Return the [x, y] coordinate for the center point of the cell that contains the specified text.  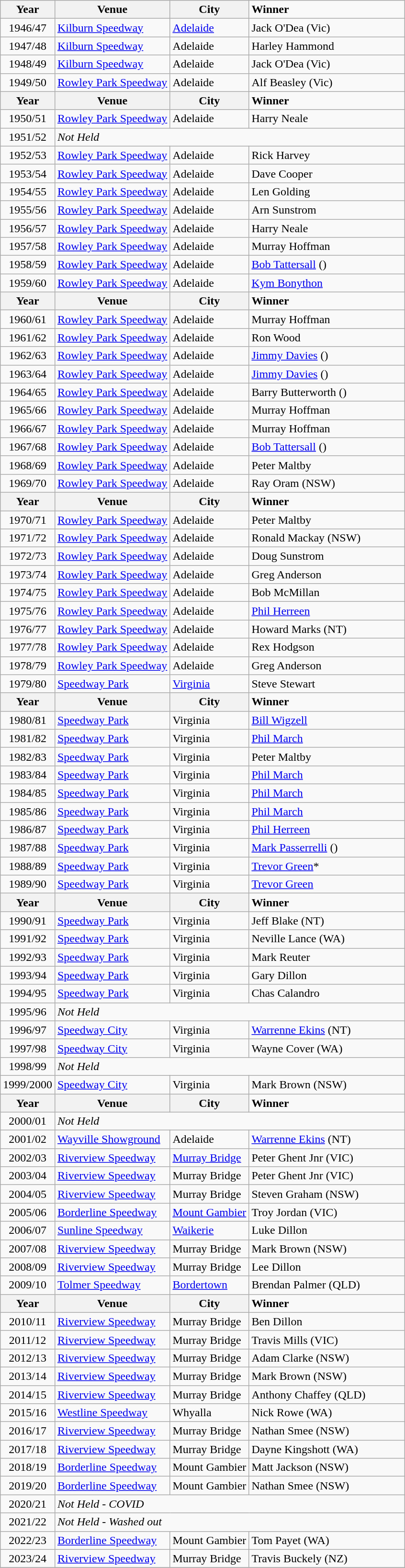
1996/97 [28, 1030]
Mark Passerrelli () [327, 848]
2018/19 [28, 1467]
Not Held - Washed out [230, 1522]
2001/02 [28, 1139]
1968/69 [28, 465]
1971/72 [28, 538]
Tom Payet (WA) [327, 1540]
1952/53 [28, 155]
2008/09 [28, 1267]
2013/14 [28, 1376]
1991/92 [28, 939]
1951/52 [28, 137]
2020/21 [28, 1504]
Travis Mills (VIC) [327, 1340]
Sunline Speedway [112, 1230]
Mark Reuter [327, 957]
2016/17 [28, 1431]
1985/86 [28, 812]
1970/71 [28, 519]
1957/58 [28, 247]
Matt Jackson (NSW) [327, 1467]
1990/91 [28, 921]
Whyalla [210, 1413]
Alf Beasley (Vic) [327, 82]
2012/13 [28, 1358]
Arn Sunstrom [327, 210]
Dayne Kingshott (WA) [327, 1449]
Brendan Palmer (QLD) [327, 1285]
1954/55 [28, 192]
1994/95 [28, 993]
1989/90 [28, 884]
2021/22 [28, 1522]
1967/68 [28, 447]
1947/48 [28, 46]
1966/67 [28, 429]
1976/77 [28, 629]
Bill Wigzell [327, 720]
Rick Harvey [327, 155]
Wayne Cover (WA) [327, 1048]
2011/12 [28, 1340]
1995/96 [28, 1012]
1978/79 [28, 666]
1974/75 [28, 593]
Jeff Blake (NT) [327, 921]
Travis Buckely (NZ) [327, 1558]
1955/56 [28, 210]
1997/98 [28, 1048]
1962/63 [28, 356]
Bordertown [210, 1285]
1998/99 [28, 1066]
2003/04 [28, 1176]
1993/94 [28, 975]
1961/62 [28, 338]
1988/89 [28, 866]
1963/64 [28, 374]
2019/20 [28, 1486]
Gary Dillon [327, 975]
1958/59 [28, 265]
Waikerie [210, 1230]
Lee Dillon [327, 1267]
1948/49 [28, 64]
2023/24 [28, 1558]
1981/82 [28, 738]
1953/54 [28, 173]
Steven Graham (NSW) [327, 1194]
1946/47 [28, 28]
Adam Clarke (NSW) [327, 1358]
1956/57 [28, 228]
2009/10 [28, 1285]
1984/85 [28, 793]
Rex Hodgson [327, 647]
Luke Dillon [327, 1230]
1959/60 [28, 283]
2022/23 [28, 1540]
2007/08 [28, 1249]
1975/76 [28, 611]
1972/73 [28, 556]
Chas Calandro [327, 993]
2002/03 [28, 1158]
Harley Hammond [327, 46]
Len Golding [327, 192]
2010/11 [28, 1321]
2017/18 [28, 1449]
Nick Rowe (WA) [327, 1413]
1965/66 [28, 410]
2014/15 [28, 1395]
Westline Speedway [112, 1413]
2015/16 [28, 1413]
Neville Lance (WA) [327, 939]
1992/93 [28, 957]
Bob McMillan [327, 593]
2006/07 [28, 1230]
1999/2000 [28, 1084]
Ron Wood [327, 338]
2005/06 [28, 1212]
1986/87 [28, 830]
Troy Jordan (VIC) [327, 1212]
Trevor Green [327, 884]
Not Held - COVID [230, 1504]
1949/50 [28, 82]
Ray Oram (NSW) [327, 483]
Barry Butterworth () [327, 392]
Howard Marks (NT) [327, 629]
Wayville Showground [112, 1139]
1969/70 [28, 483]
Trevor Green* [327, 866]
1982/83 [28, 756]
1964/65 [28, 392]
2000/01 [28, 1121]
1973/74 [28, 575]
1977/78 [28, 647]
1983/84 [28, 775]
2004/05 [28, 1194]
1979/80 [28, 684]
1987/88 [28, 848]
Tolmer Speedway [112, 1285]
Ben Dillon [327, 1321]
Ronald Mackay (NSW) [327, 538]
1950/51 [28, 119]
Dave Cooper [327, 173]
Doug Sunstrom [327, 556]
Anthony Chaffey (QLD) [327, 1395]
Kym Bonython [327, 283]
1960/61 [28, 319]
Steve Stewart [327, 684]
1980/81 [28, 720]
